Find where the given text appears and provide that cell's center as [x, y] coordinate. 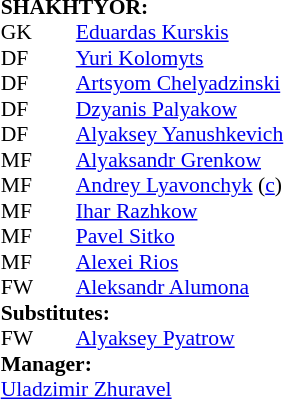
Yuri Kolomyts [180, 58]
Andrey Lyavonchyk (c) [180, 185]
Substitutes: [142, 313]
Manager: [142, 364]
Eduardas Kurskis [180, 33]
Alyaksey Pyatrow [180, 339]
Dzyanis Palyakow [180, 109]
Ihar Razhkow [180, 211]
Artsyom Chelyadzinski [180, 83]
GK [20, 33]
Aleksandr Alumona [180, 287]
Pavel Sitko [180, 237]
Alyaksey Yanushkevich [180, 135]
Alyaksandr Grenkow [180, 160]
Alexei Rios [180, 262]
